Return the [x, y] coordinate for the center point of the cell that contains the specified text.  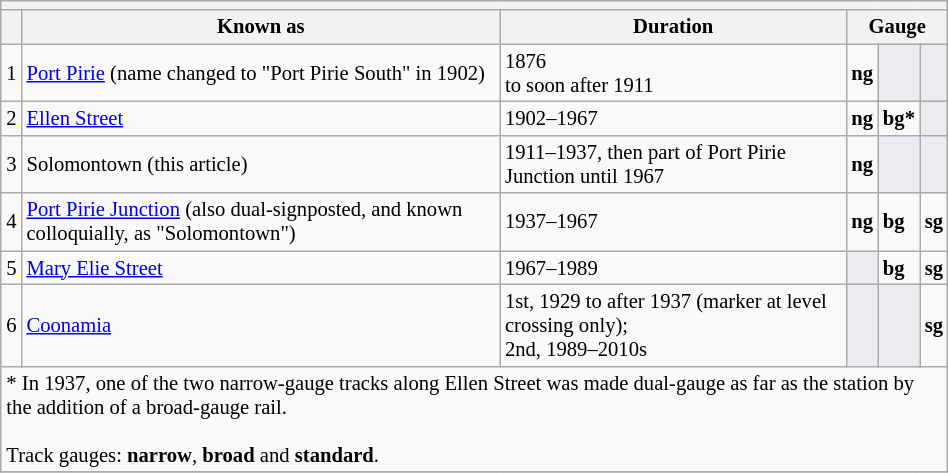
1911–1937, then part of Port Pirie Junction until 1967 [673, 164]
1 [11, 73]
5 [11, 268]
bg* [899, 119]
Coonamia [261, 326]
Known as [261, 27]
1937–1967 [673, 222]
Solomontown (this article) [261, 164]
6 [11, 326]
Port Pirie (name changed to "Port Pirie South" in 1902) [261, 73]
1876to soon after 1911 [673, 73]
Mary Elie Street [261, 268]
Ellen Street [261, 119]
1967–1989 [673, 268]
Port Pirie Junction (also dual-signposted, and known colloquially, as "Solomontown") [261, 222]
2 [11, 119]
3 [11, 164]
1st, 1929 to after 1937 (marker at level crossing only);2nd, 1989–2010s [673, 326]
1902–1967 [673, 119]
Duration [673, 27]
Gauge [897, 27]
4 [11, 222]
